Search for the cell housing the specified text and yield its (x, y) center coordinate. 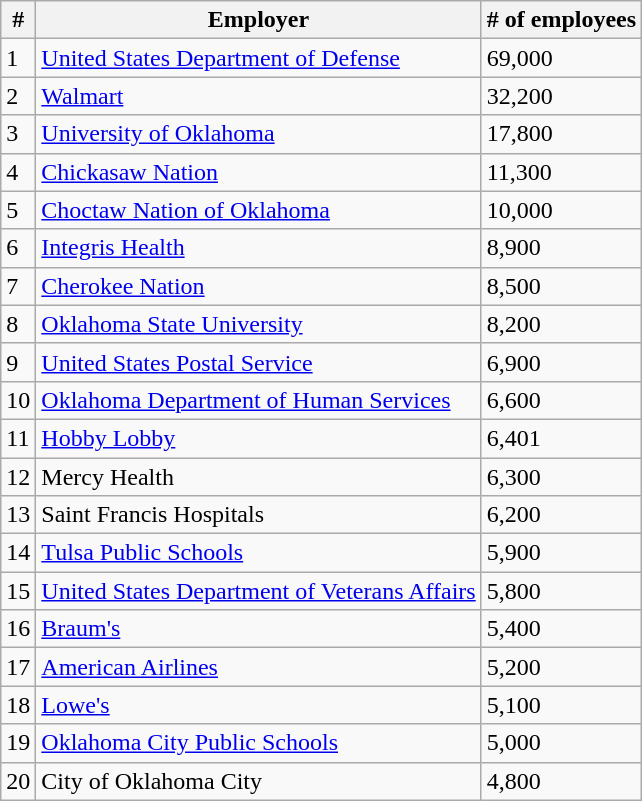
Saint Francis Hospitals (258, 515)
Oklahoma State University (258, 324)
5,200 (561, 667)
14 (18, 553)
American Airlines (258, 667)
5,100 (561, 705)
University of Oklahoma (258, 134)
# of employees (561, 20)
United States Department of Veterans Affairs (258, 591)
13 (18, 515)
Mercy Health (258, 477)
Oklahoma Department of Human Services (258, 400)
10 (18, 400)
10,000 (561, 210)
12 (18, 477)
Oklahoma City Public Schools (258, 743)
6,600 (561, 400)
18 (18, 705)
United States Department of Defense (258, 58)
6 (18, 248)
19 (18, 743)
Walmart (258, 96)
United States Postal Service (258, 362)
8 (18, 324)
Braum's (258, 629)
5,800 (561, 591)
8,200 (561, 324)
City of Oklahoma City (258, 781)
Chickasaw Nation (258, 172)
Choctaw Nation of Oklahoma (258, 210)
Employer (258, 20)
9 (18, 362)
7 (18, 286)
5,400 (561, 629)
6,200 (561, 515)
# (18, 20)
Hobby Lobby (258, 438)
20 (18, 781)
5,000 (561, 743)
11 (18, 438)
17 (18, 667)
4,800 (561, 781)
8,900 (561, 248)
5 (18, 210)
6,401 (561, 438)
6,300 (561, 477)
15 (18, 591)
69,000 (561, 58)
1 (18, 58)
17,800 (561, 134)
Tulsa Public Schools (258, 553)
3 (18, 134)
11,300 (561, 172)
Lowe's (258, 705)
32,200 (561, 96)
8,500 (561, 286)
16 (18, 629)
Integris Health (258, 248)
Cherokee Nation (258, 286)
4 (18, 172)
5,900 (561, 553)
2 (18, 96)
6,900 (561, 362)
